Pinpoint the cell where the given text exists, returning its (x, y) midpoint coordinate. 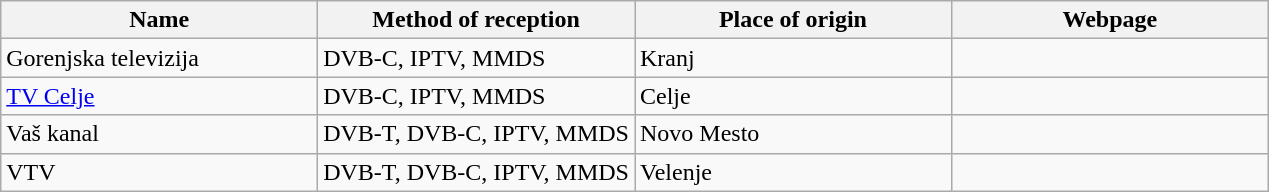
Celje (792, 96)
Gorenjska televizija (160, 58)
TV Celje (160, 96)
Vaš kanal (160, 134)
Novo Mesto (792, 134)
Velenje (792, 172)
Method of reception (476, 20)
Webpage (1110, 20)
Name (160, 20)
Place of origin (792, 20)
Kranj (792, 58)
VTV (160, 172)
